Output the (x, y) coordinate of the center of the cell containing the given text.  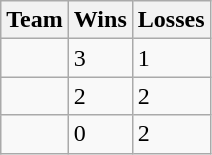
Team (35, 20)
1 (171, 58)
Wins (100, 20)
Losses (171, 20)
0 (100, 134)
3 (100, 58)
